Locate the cell with the specified text and output its [x, y] center coordinate. 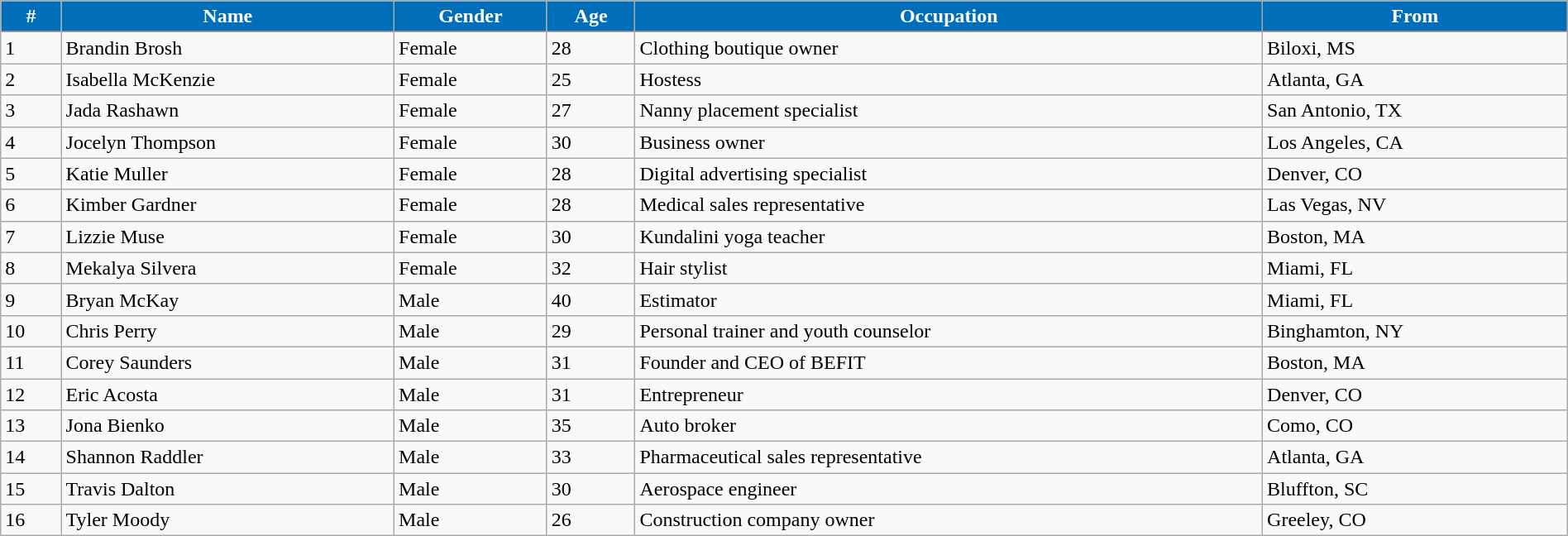
Jada Rashawn [228, 111]
Auto broker [949, 426]
Business owner [949, 142]
40 [590, 299]
Entrepreneur [949, 395]
Lizzie Muse [228, 237]
# [31, 17]
13 [31, 426]
Hostess [949, 79]
4 [31, 142]
Estimator [949, 299]
2 [31, 79]
16 [31, 520]
Name [228, 17]
15 [31, 489]
Medical sales representative [949, 205]
Kundalini yoga teacher [949, 237]
Jona Bienko [228, 426]
9 [31, 299]
Katie Muller [228, 174]
7 [31, 237]
Isabella McKenzie [228, 79]
5 [31, 174]
Hair stylist [949, 268]
Construction company owner [949, 520]
Kimber Gardner [228, 205]
Personal trainer and youth counselor [949, 331]
14 [31, 457]
Age [590, 17]
Biloxi, MS [1416, 48]
27 [590, 111]
Brandin Brosh [228, 48]
Corey Saunders [228, 362]
3 [31, 111]
Eric Acosta [228, 395]
35 [590, 426]
33 [590, 457]
1 [31, 48]
Clothing boutique owner [949, 48]
Tyler Moody [228, 520]
Jocelyn Thompson [228, 142]
Nanny placement specialist [949, 111]
Greeley, CO [1416, 520]
26 [590, 520]
Pharmaceutical sales representative [949, 457]
11 [31, 362]
Mekalya Silvera [228, 268]
Binghamton, NY [1416, 331]
32 [590, 268]
29 [590, 331]
Gender [471, 17]
10 [31, 331]
Founder and CEO of BEFIT [949, 362]
Digital advertising specialist [949, 174]
Chris Perry [228, 331]
Aerospace engineer [949, 489]
From [1416, 17]
Occupation [949, 17]
Bryan McKay [228, 299]
Bluffton, SC [1416, 489]
Shannon Raddler [228, 457]
Los Angeles, CA [1416, 142]
25 [590, 79]
6 [31, 205]
12 [31, 395]
Travis Dalton [228, 489]
San Antonio, TX [1416, 111]
8 [31, 268]
Las Vegas, NV [1416, 205]
Como, CO [1416, 426]
